Provide the [x, y] coordinate of the cell's center where the given text is located.  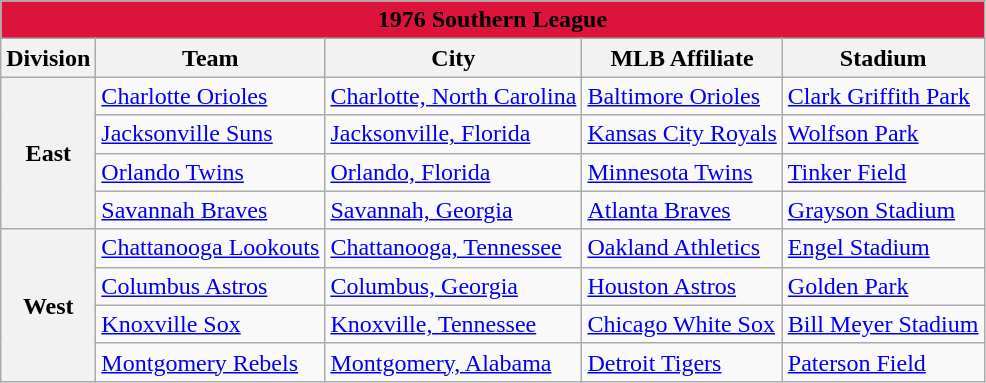
City [454, 58]
Orlando, Florida [454, 172]
Kansas City Royals [682, 134]
Wolfson Park [883, 134]
Chattanooga, Tennessee [454, 248]
Stadium [883, 58]
Engel Stadium [883, 248]
Paterson Field [883, 362]
Golden Park [883, 286]
Oakland Athletics [682, 248]
Clark Griffith Park [883, 96]
Atlanta Braves [682, 210]
Savannah Braves [210, 210]
West [48, 305]
Chattanooga Lookouts [210, 248]
Houston Astros [682, 286]
Charlotte, North Carolina [454, 96]
Knoxville Sox [210, 324]
Grayson Stadium [883, 210]
Montgomery, Alabama [454, 362]
Knoxville, Tennessee [454, 324]
Charlotte Orioles [210, 96]
Baltimore Orioles [682, 96]
Minnesota Twins [682, 172]
Savannah, Georgia [454, 210]
Montgomery Rebels [210, 362]
Columbus Astros [210, 286]
Division [48, 58]
Jacksonville Suns [210, 134]
Bill Meyer Stadium [883, 324]
Detroit Tigers [682, 362]
Columbus, Georgia [454, 286]
Team [210, 58]
Jacksonville, Florida [454, 134]
1976 Southern League [492, 20]
Chicago White Sox [682, 324]
MLB Affiliate [682, 58]
East [48, 153]
Tinker Field [883, 172]
Orlando Twins [210, 172]
